Determine the (X, Y) coordinate at the center of the cell enclosing the given text.  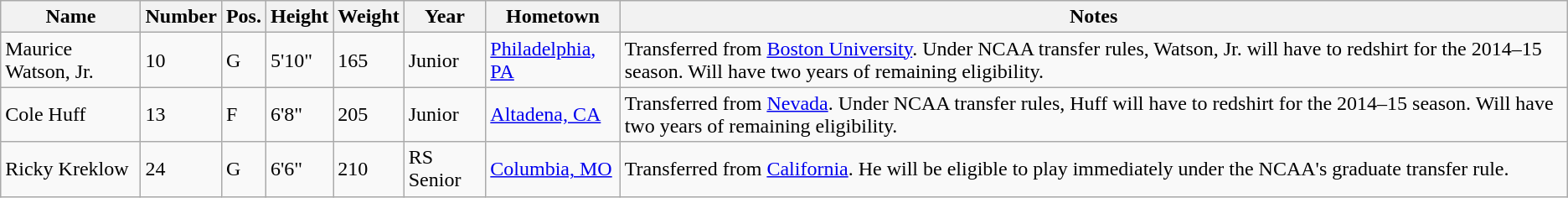
24 (181, 169)
Hometown (553, 17)
Height (299, 17)
Transferred from Nevada. Under NCAA transfer rules, Huff will have to redshirt for the 2014–15 season. Will have two years of remaining eligibility. (1094, 114)
RS Senior (445, 169)
Number (181, 17)
10 (181, 60)
Transferred from California. He will be eligible to play immediately under the NCAA's graduate transfer rule. (1094, 169)
210 (369, 169)
6'8" (299, 114)
Notes (1094, 17)
Cole Huff (70, 114)
Columbia, MO (553, 169)
205 (369, 114)
F (243, 114)
165 (369, 60)
Name (70, 17)
Ricky Kreklow (70, 169)
5'10" (299, 60)
Maurice Watson, Jr. (70, 60)
6'6" (299, 169)
Philadelphia, PA (553, 60)
Pos. (243, 17)
Year (445, 17)
13 (181, 114)
Weight (369, 17)
Altadena, CA (553, 114)
